Determine the [x, y] coordinate at the center of the cell enclosing the given text.  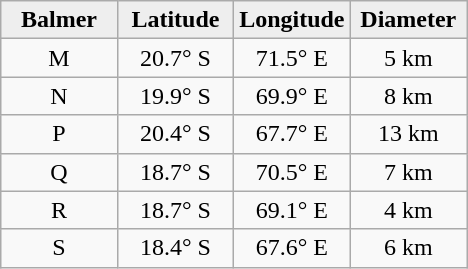
71.5° E [292, 58]
Balmer [59, 20]
67.6° E [292, 248]
S [59, 248]
20.4° S [175, 134]
19.9° S [175, 96]
P [59, 134]
8 km [408, 96]
Latitude [175, 20]
13 km [408, 134]
20.7° S [175, 58]
Diameter [408, 20]
M [59, 58]
69.9° E [292, 96]
70.5° E [292, 172]
7 km [408, 172]
69.1° E [292, 210]
Q [59, 172]
6 km [408, 248]
Longitude [292, 20]
67.7° E [292, 134]
N [59, 96]
18.4° S [175, 248]
5 km [408, 58]
R [59, 210]
4 km [408, 210]
